Search for the cell housing the specified text and yield its [x, y] center coordinate. 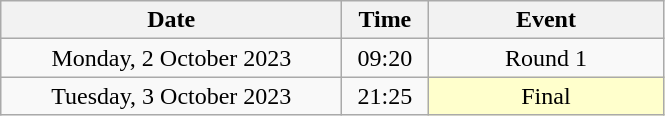
Tuesday, 3 October 2023 [172, 96]
Date [172, 20]
Final [546, 96]
21:25 [385, 96]
Monday, 2 October 2023 [172, 58]
Time [385, 20]
09:20 [385, 58]
Round 1 [546, 58]
Event [546, 20]
